Find where the given text appears and provide that cell's center as [X, Y] coordinate. 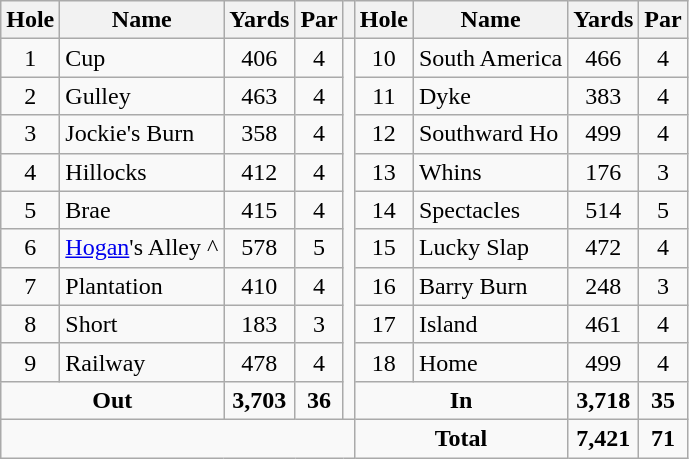
10 [384, 58]
In [460, 400]
South America [490, 58]
Spectacles [490, 210]
Southward Ho [490, 134]
Short [142, 324]
472 [604, 248]
9 [30, 362]
514 [604, 210]
415 [260, 210]
17 [384, 324]
Total [460, 438]
15 [384, 248]
Barry Burn [490, 286]
Home [490, 362]
Railway [142, 362]
36 [319, 400]
3,718 [604, 400]
406 [260, 58]
Plantation [142, 286]
8 [30, 324]
461 [604, 324]
Out [112, 400]
248 [604, 286]
Hogan's Alley ^ [142, 248]
2 [30, 96]
6 [30, 248]
466 [604, 58]
14 [384, 210]
16 [384, 286]
358 [260, 134]
183 [260, 324]
35 [663, 400]
12 [384, 134]
Gulley [142, 96]
383 [604, 96]
18 [384, 362]
Dyke [490, 96]
71 [663, 438]
Island [490, 324]
Cup [142, 58]
412 [260, 172]
463 [260, 96]
13 [384, 172]
410 [260, 286]
1 [30, 58]
Hillocks [142, 172]
Lucky Slap [490, 248]
478 [260, 362]
578 [260, 248]
3,703 [260, 400]
7 [30, 286]
Brae [142, 210]
Jockie's Burn [142, 134]
Whins [490, 172]
176 [604, 172]
7,421 [604, 438]
11 [384, 96]
